Output the [X, Y] coordinate of the center of the cell containing the given text.  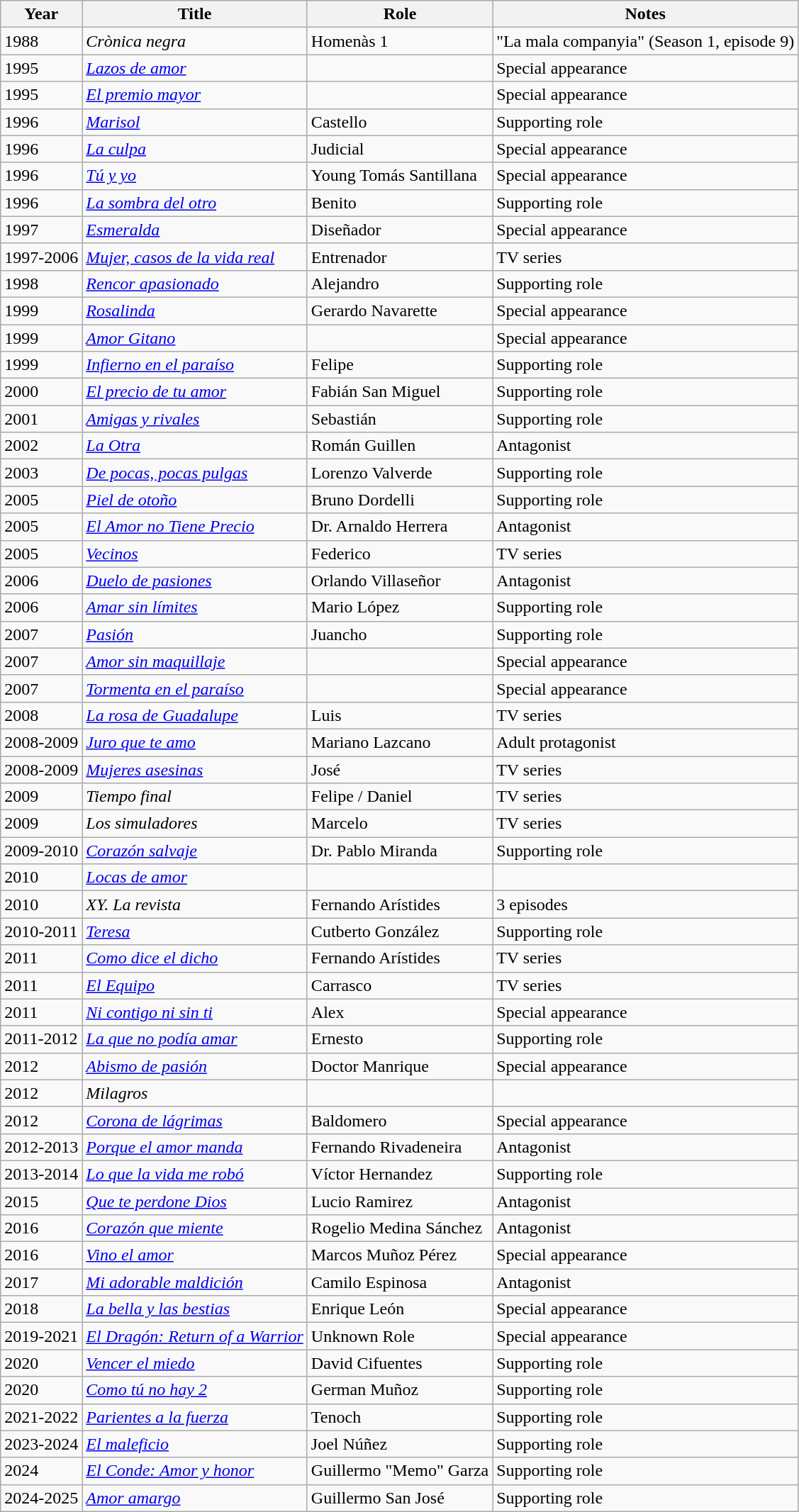
La culpa [195, 149]
1997 [41, 230]
Porque el amor manda [195, 1147]
Sebastián [400, 419]
Los simuladores [195, 824]
Como tú no hay 2 [195, 1390]
Marcos Muñoz Pérez [400, 1255]
Amor Gitano [195, 338]
Milagros [195, 1093]
Alex [400, 1012]
Year [41, 14]
Vino el amor [195, 1255]
2024 [41, 1471]
El Conde: Amor y honor [195, 1471]
1988 [41, 41]
Vecinos [195, 554]
2018 [41, 1309]
Víctor Hernandez [400, 1174]
Rosalinda [195, 310]
Parientes a la fuerza [195, 1417]
Tenoch [400, 1417]
El Amor no Tiene Precio [195, 527]
Title [195, 14]
Amor amargo [195, 1498]
Joel Núñez [400, 1444]
Federico [400, 554]
La Otra [195, 446]
2011-2012 [41, 1039]
Dr. Pablo Miranda [400, 851]
El premio mayor [195, 95]
Rogelio Medina Sánchez [400, 1228]
Judicial [400, 149]
Guillermo "Memo" Garza [400, 1471]
Pasión [195, 634]
Como dice el dicho [195, 958]
2010-2011 [41, 931]
La sombra del otro [195, 203]
Ni contigo ni sin ti [195, 1012]
El precio de tu amor [195, 392]
La bella y las bestias [195, 1309]
3 episodes [645, 905]
Homenàs 1 [400, 41]
1998 [41, 284]
2012-2013 [41, 1147]
Marcelo [400, 824]
Ernesto [400, 1039]
2015 [41, 1202]
Crònica negra [195, 41]
Young Tomás Santillana [400, 176]
2013-2014 [41, 1174]
Locas de amor [195, 878]
Camilo Espinosa [400, 1282]
Vencer el miedo [195, 1363]
Juro que te amo [195, 742]
Tormenta en el paraíso [195, 688]
1997-2006 [41, 257]
2003 [41, 473]
Enrique León [400, 1309]
Infierno en el paraíso [195, 365]
Castello [400, 122]
Felipe [400, 365]
Amar sin límites [195, 607]
José [400, 769]
Gerardo Navarette [400, 310]
Role [400, 14]
"La mala companyia" (Season 1, episode 9) [645, 41]
Baldomero [400, 1120]
Corona de lágrimas [195, 1120]
Felipe / Daniel [400, 797]
Lo que la vida me robó [195, 1174]
Que te perdone Dios [195, 1202]
Mujeres asesinas [195, 769]
El Equipo [195, 985]
Unknown Role [400, 1336]
Duelo de pasiones [195, 581]
2017 [41, 1282]
Juancho [400, 634]
Guillermo San José [400, 1498]
Cutberto González [400, 931]
Mariano Lazcano [400, 742]
Lorenzo Valverde [400, 473]
2019-2021 [41, 1336]
German Muñoz [400, 1390]
2021-2022 [41, 1417]
La que no podía amar [195, 1039]
Amor sin maquillaje [195, 661]
2008 [41, 715]
Mi adorable maldición [195, 1282]
Lazos de amor [195, 68]
2023-2024 [41, 1444]
Luis [400, 715]
Entrenador [400, 257]
Marisol [195, 122]
Benito [400, 203]
Fabián San Miguel [400, 392]
Abismo de pasión [195, 1066]
Rencor apasionado [195, 284]
Amigas y rivales [195, 419]
Teresa [195, 931]
Notes [645, 14]
Tiempo final [195, 797]
XY. La revista [195, 905]
Esmeralda [195, 230]
Corazón que miente [195, 1228]
La rosa de Guadalupe [195, 715]
Diseñador [400, 230]
Piel de otoño [195, 500]
Mario López [400, 607]
David Cifuentes [400, 1363]
El maleficio [195, 1444]
Carrasco [400, 985]
Corazón salvaje [195, 851]
Dr. Arnaldo Herrera [400, 527]
Lucio Ramirez [400, 1202]
2002 [41, 446]
Bruno Dordelli [400, 500]
Fernando Rivadeneira [400, 1147]
Mujer, casos de la vida real [195, 257]
De pocas, pocas pulgas [195, 473]
Doctor Manrique [400, 1066]
2000 [41, 392]
Adult protagonist [645, 742]
El Dragón: Return of a Warrior [195, 1336]
Román Guillen [400, 446]
Tú y yo [195, 176]
Orlando Villaseñor [400, 581]
2001 [41, 419]
2024-2025 [41, 1498]
Alejandro [400, 284]
2009-2010 [41, 851]
